Identify which cell holds the provided text, then report its [x, y] central coordinate. 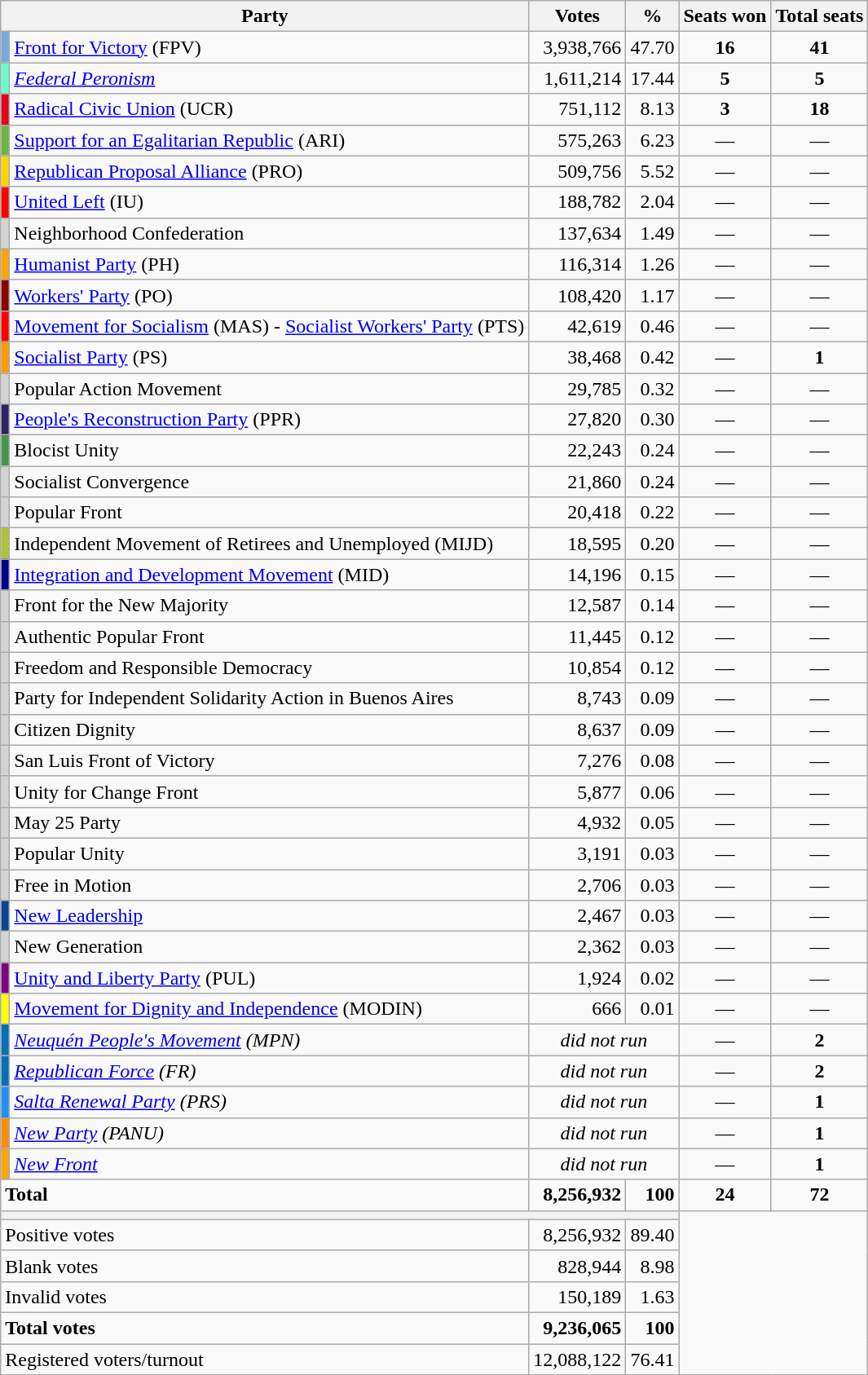
Republican Force (FR) [269, 1071]
Neighborhood Confederation [269, 233]
14,196 [577, 575]
Neuquén People's Movement (MPN) [269, 1040]
0.02 [652, 978]
4,932 [577, 822]
9,236,065 [577, 1328]
8.13 [652, 109]
38,468 [577, 357]
3,938,766 [577, 47]
18 [820, 109]
5.52 [652, 171]
Unity for Change Front [269, 791]
828,944 [577, 1266]
18,595 [577, 544]
Support for an Egalitarian Republic (ARI) [269, 140]
Socialist Convergence [269, 482]
Movement for Socialism (MAS) - Socialist Workers' Party (PTS) [269, 326]
0.06 [652, 791]
People's Reconstruction Party (PPR) [269, 420]
11,445 [577, 637]
3 [725, 109]
666 [577, 1009]
Positive votes [265, 1235]
89.40 [652, 1235]
0.32 [652, 389]
21,860 [577, 482]
Popular Front [269, 513]
0.22 [652, 513]
Freedom and Responsible Democracy [269, 668]
1,611,214 [577, 78]
New Leadership [269, 916]
41 [820, 47]
Citizen Dignity [269, 729]
76.41 [652, 1359]
0.05 [652, 822]
Popular Unity [269, 853]
Authentic Popular Front [269, 637]
16 [725, 47]
New Party (PANU) [269, 1133]
116,314 [577, 264]
72 [820, 1195]
150,189 [577, 1297]
22,243 [577, 451]
May 25 Party [269, 822]
Integration and Development Movement (MID) [269, 575]
% [652, 16]
0.46 [652, 326]
108,420 [577, 295]
United Left (IU) [269, 202]
12,587 [577, 606]
47.70 [652, 47]
1.63 [652, 1297]
5,877 [577, 791]
0.15 [652, 575]
Votes [577, 16]
137,634 [577, 233]
0.30 [652, 420]
New Front [269, 1164]
751,112 [577, 109]
1.49 [652, 233]
Humanist Party (PH) [269, 264]
0.08 [652, 760]
Blank votes [265, 1266]
27,820 [577, 420]
20,418 [577, 513]
0.42 [652, 357]
Seats won [725, 16]
Party for Independent Solidarity Action in Buenos Aires [269, 699]
Free in Motion [269, 884]
Total [265, 1195]
7,276 [577, 760]
Total votes [265, 1328]
Workers' Party (PO) [269, 295]
Socialist Party (PS) [269, 357]
509,756 [577, 171]
Salta Renewal Party (PRS) [269, 1102]
Front for Victory (FPV) [269, 47]
2,362 [577, 947]
2,706 [577, 884]
New Generation [269, 947]
17.44 [652, 78]
Total seats [820, 16]
42,619 [577, 326]
Registered voters/turnout [265, 1359]
Independent Movement of Retirees and Unemployed (MIJD) [269, 544]
1,924 [577, 978]
Federal Peronism [269, 78]
8,637 [577, 729]
29,785 [577, 389]
8,743 [577, 699]
0.14 [652, 606]
Radical Civic Union (UCR) [269, 109]
Movement for Dignity and Independence (MODIN) [269, 1009]
Front for the New Majority [269, 606]
24 [725, 1195]
12,088,122 [577, 1359]
Republican Proposal Alliance (PRO) [269, 171]
2,467 [577, 916]
10,854 [577, 668]
575,263 [577, 140]
0.01 [652, 1009]
3,191 [577, 853]
Party [265, 16]
1.26 [652, 264]
8.98 [652, 1266]
Unity and Liberty Party (PUL) [269, 978]
6.23 [652, 140]
Blocist Unity [269, 451]
188,782 [577, 202]
Popular Action Movement [269, 389]
San Luis Front of Victory [269, 760]
2.04 [652, 202]
0.20 [652, 544]
Invalid votes [265, 1297]
1.17 [652, 295]
